Locate the cell with the specified text and output its [X, Y] center coordinate. 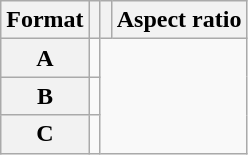
B [45, 96]
Format [45, 20]
A [45, 58]
Aspect ratio [179, 20]
C [45, 134]
